Return (X, Y) of the center of cell containing provided text 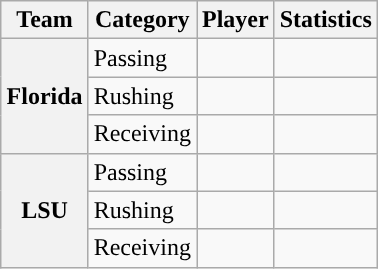
Florida (44, 96)
Statistics (326, 20)
Category (142, 20)
LSU (44, 210)
Player (235, 20)
Team (44, 20)
